From the cell containing the given text, extract its center point as (x, y) coordinate. 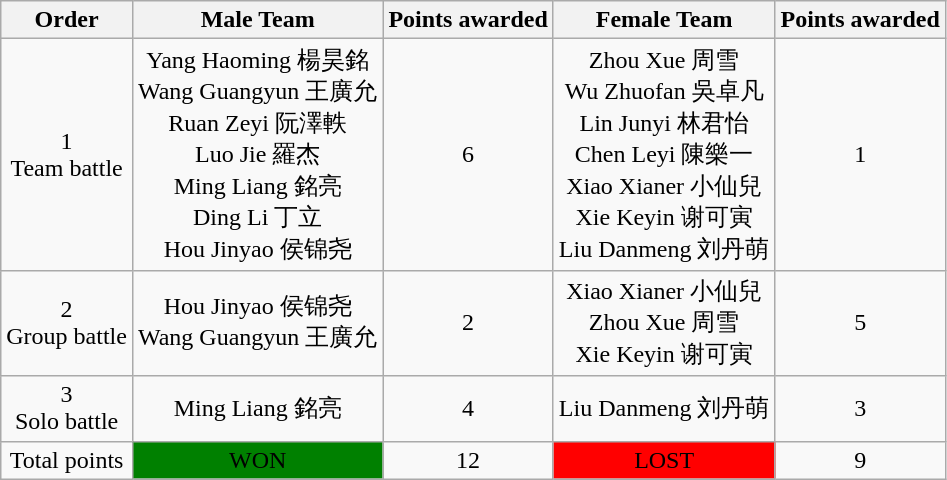
Ming Liang 銘亮 (257, 408)
2 (468, 323)
Male Team (257, 20)
Xiao Xianer 小仙兒 Zhou Xue 周雪 Xie Keyin 谢可寅 (664, 323)
WON (257, 460)
Total points (67, 460)
1 (860, 155)
12 (468, 460)
3 Solo battle (67, 408)
Yang Haoming 楊昊銘 Wang Guangyun 王廣允 Ruan Zeyi 阮澤軼 Luo Jie 羅杰 Ming Liang 銘亮 Ding Li 丁立 Hou Jinyao 侯锦尧 (257, 155)
Liu Danmeng 刘丹萌 (664, 408)
6 (468, 155)
9 (860, 460)
2 Group battle (67, 323)
4 (468, 408)
LOST (664, 460)
Female Team (664, 20)
Order (67, 20)
3 (860, 408)
Hou Jinyao 侯锦尧 Wang Guangyun 王廣允 (257, 323)
1 Team battle (67, 155)
5 (860, 323)
Zhou Xue 周雪 Wu Zhuofan 吳卓凡 Lin Junyi 林君怡 Chen Leyi 陳樂一 Xiao Xianer 小仙兒 Xie Keyin 谢可寅 Liu Danmeng 刘丹萌 (664, 155)
